Provide the [x, y] coordinate of the cell's center where the given text is located.  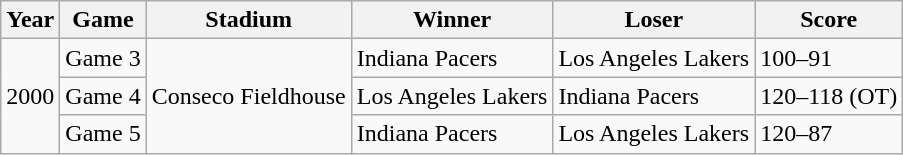
Game 5 [103, 134]
Winner [452, 20]
Game 4 [103, 96]
Conseco Fieldhouse [248, 96]
Game 3 [103, 58]
Stadium [248, 20]
Loser [654, 20]
100–91 [829, 58]
120–118 (OT) [829, 96]
Game [103, 20]
2000 [30, 96]
120–87 [829, 134]
Year [30, 20]
Score [829, 20]
